Pinpoint the cell where the given text exists, returning its [X, Y] midpoint coordinate. 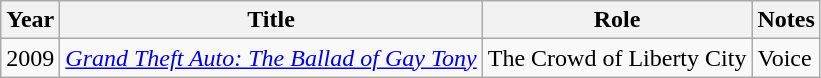
Grand Theft Auto: The Ballad of Gay Tony [271, 58]
The Crowd of Liberty City [617, 58]
Notes [786, 20]
Title [271, 20]
Role [617, 20]
2009 [30, 58]
Voice [786, 58]
Year [30, 20]
